Locate the cell with the specified text and output its (x, y) center coordinate. 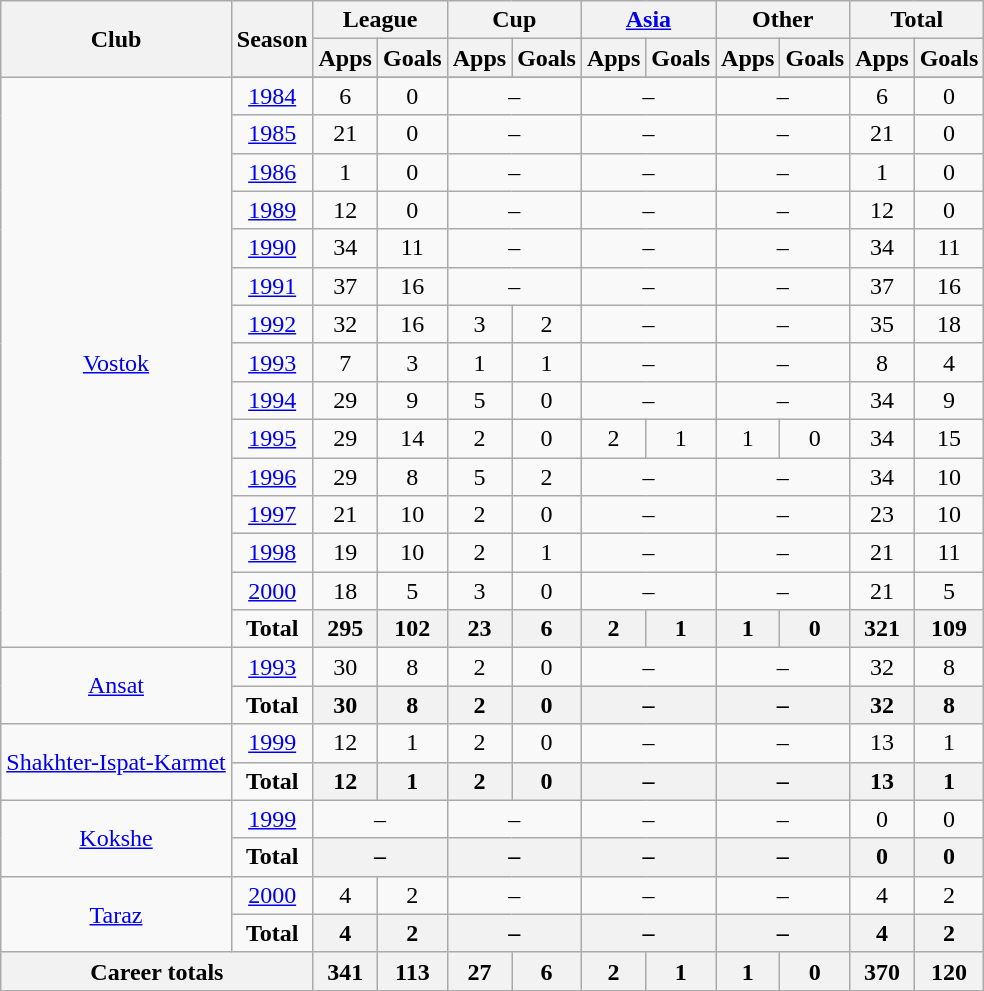
7 (345, 362)
Season (272, 39)
Kokshe (116, 838)
113 (412, 971)
1989 (272, 210)
1985 (272, 134)
370 (882, 971)
Ansat (116, 686)
Cup (514, 20)
Asia (648, 20)
1991 (272, 286)
1996 (272, 477)
35 (882, 324)
Shakhter-Ispat-Karmet (116, 762)
15 (949, 438)
1998 (272, 553)
1997 (272, 515)
341 (345, 971)
1994 (272, 400)
Other (783, 20)
14 (412, 438)
League (380, 20)
102 (412, 629)
1984 (272, 96)
1986 (272, 172)
Club (116, 39)
321 (882, 629)
109 (949, 629)
Vostok (116, 362)
27 (479, 971)
1992 (272, 324)
19 (345, 553)
120 (949, 971)
295 (345, 629)
1995 (272, 438)
Career totals (157, 971)
1990 (272, 248)
Taraz (116, 914)
